From the cell containing the given text, extract its center point as [X, Y] coordinate. 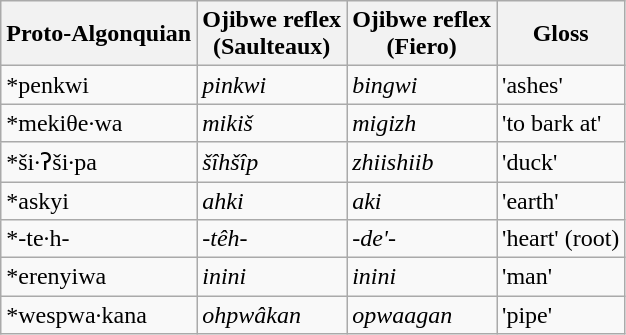
Ojibwe reflex(Fiero) [422, 34]
'duck' [561, 162]
-de'- [422, 239]
Gloss [561, 34]
šîhšîp [272, 162]
*wespwa·kana [99, 315]
zhiishiib [422, 162]
Ojibwe reflex(Saulteaux) [272, 34]
Proto-Algonquian [99, 34]
*askyi [99, 201]
migizh [422, 123]
'heart' (root) [561, 239]
'pipe' [561, 315]
pinkwi [272, 85]
-têh- [272, 239]
'man' [561, 277]
*-te·h- [99, 239]
mikiš [272, 123]
aki [422, 201]
ohpwâkan [272, 315]
ahki [272, 201]
*ši·ʔši·pa [99, 162]
*penkwi [99, 85]
*mekiθe·wa [99, 123]
*erenyiwa [99, 277]
'earth' [561, 201]
bingwi [422, 85]
'to bark at' [561, 123]
'ashes' [561, 85]
opwaagan [422, 315]
